Scan for the cell matching the given text and deliver its [x, y] coordinate at center. 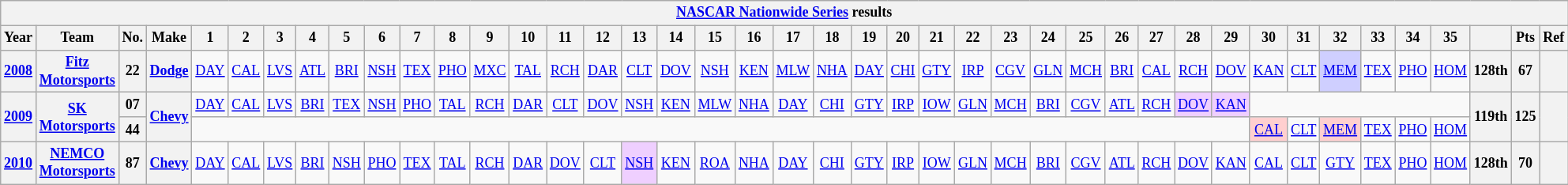
28 [1194, 38]
13 [640, 38]
33 [1378, 38]
70 [1525, 163]
2009 [19, 117]
16 [754, 38]
07 [133, 104]
27 [1156, 38]
26 [1122, 38]
7 [417, 38]
3 [280, 38]
32 [1341, 38]
No. [133, 38]
20 [903, 38]
9 [490, 38]
Pts [1525, 38]
5 [346, 38]
2010 [19, 163]
2 [246, 38]
18 [833, 38]
NASCAR Nationwide Series results [784, 13]
ROA [714, 163]
Ref [1554, 38]
30 [1269, 38]
25 [1086, 38]
SK Motorsports [77, 117]
NEMCO Motorsports [77, 163]
35 [1450, 38]
125 [1525, 117]
15 [714, 38]
34 [1412, 38]
44 [133, 130]
14 [676, 38]
Make [169, 38]
Dodge [169, 71]
1 [210, 38]
MXC [490, 71]
19 [869, 38]
87 [133, 163]
12 [603, 38]
29 [1231, 38]
31 [1303, 38]
24 [1048, 38]
6 [382, 38]
8 [452, 38]
21 [937, 38]
10 [528, 38]
Fitz Motorsports [77, 71]
67 [1525, 71]
17 [793, 38]
23 [1010, 38]
4 [313, 38]
2008 [19, 71]
Team [77, 38]
Year [19, 38]
119th [1491, 117]
11 [566, 38]
